For the text-containing cell, return its midpoint in (X, Y) coordinate format. 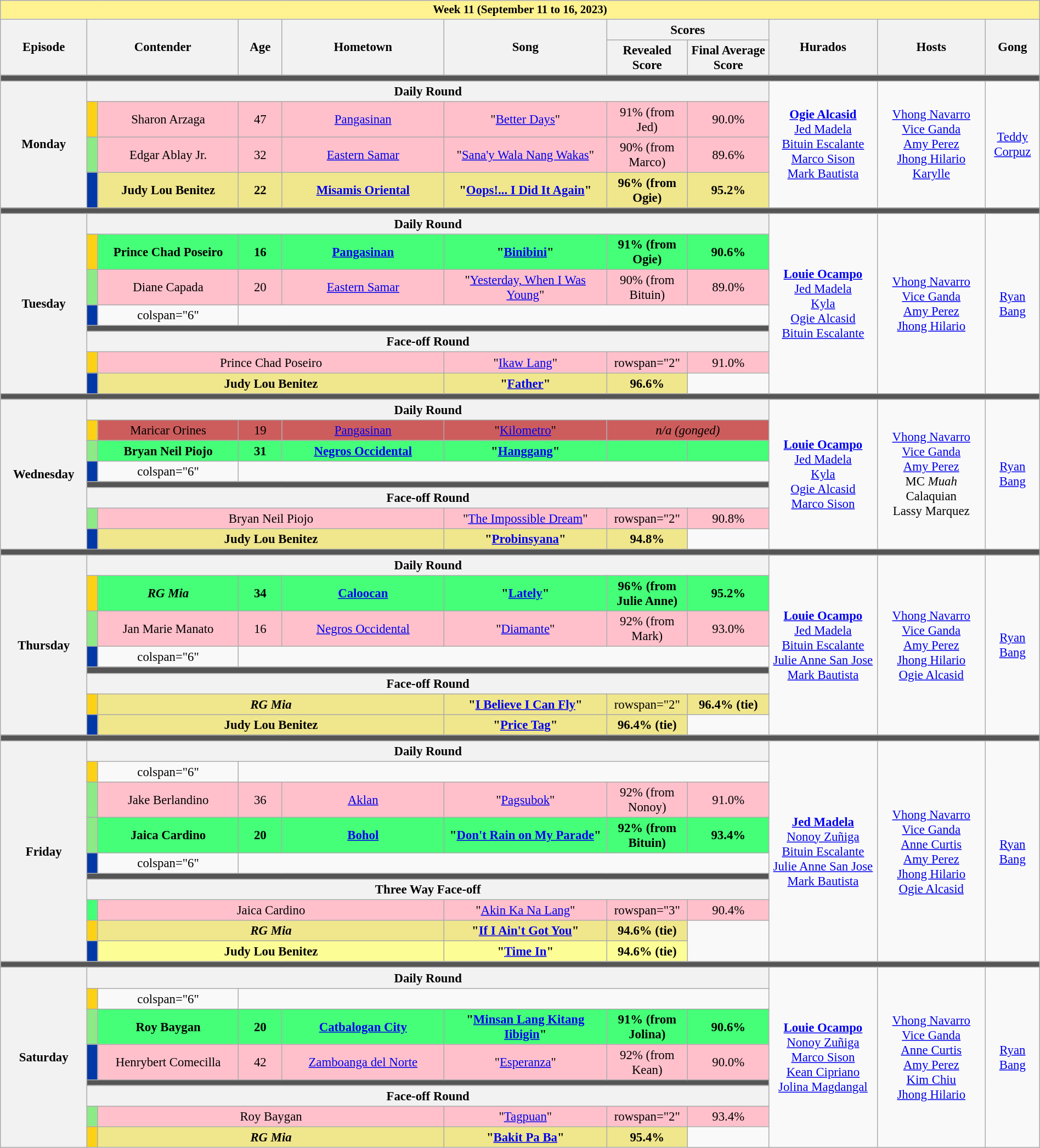
Song (525, 47)
95.4% (647, 1137)
"Don't Rain on My Parade" (525, 835)
42 (260, 1062)
Episode (44, 47)
19 (260, 431)
"Ikaw Lang" (525, 363)
Sharon Arzaga (168, 120)
"Pagsubok" (525, 800)
Henrybert Comecilla (168, 1062)
"Yesterday, When I Was Young" (525, 287)
34 (260, 593)
Louie OcampoNonoy ZuñigaMarco SisonKean CiprianoJolina Magdangal (823, 1057)
31 (260, 451)
Vhong NavarroVice GandaAmy PerezMC Muah CalaquianLassy Marquez (931, 474)
92% (from Bituin) (647, 835)
Friday (44, 851)
22 (260, 190)
Maricar Orines (168, 431)
Diane Capada (168, 287)
91% (from Ogie) (647, 252)
92% (from Kean) (647, 1062)
rowspan="3" (647, 911)
Week 11 (September 11 to 16, 2023) (520, 10)
Jan Marie Manato (168, 629)
Saturday (44, 1057)
Louie OcampoJed MadelaKylaOgie AlcasidMarco Sison (823, 474)
"Hanggang" (525, 451)
"Tagpuan" (525, 1117)
Contender (163, 47)
"Time In" (525, 952)
96% (from Ogie) (647, 190)
Jake Berlandino (168, 800)
Caloocan (363, 593)
Revealed Score (647, 57)
Vhong NavarroVice GandaAnne CurtisAmy PerezJhong HilarioOgie Alcasid (931, 851)
"Binibini" (525, 252)
"Probinsyana" (525, 539)
Edgar Ablay Jr. (168, 155)
Louie OcampoJed MadelaBituin EscalanteJulie Anne San JoseMark Bautista (823, 645)
Monday (44, 145)
90.8% (728, 518)
Wednesday (44, 474)
91% (from Jolina) (647, 1027)
"Lately" (525, 593)
91% (from Jed) (647, 120)
Scores (688, 30)
"Sana'y Wala Nang Wakas" (525, 155)
Gong (1013, 47)
96% (from Julie Anne) (647, 593)
90% (from Marco) (647, 155)
92% (from Nonoy) (647, 800)
90.4% (728, 911)
Three Way Face-off (428, 890)
"Father" (525, 383)
36 (260, 800)
Vhong NavarroVice GandaAnne CurtisAmy PerezKim ChiuJhong Hilario (931, 1057)
"Price Tag" (525, 725)
Hurados (823, 47)
Vhong NavarroVice GandaAmy PerezJhong Hilario (931, 304)
"Better Days" (525, 120)
92% (from Mark) (647, 629)
"Kilometro" (525, 431)
Bohol (363, 835)
Hosts (931, 47)
94.8% (647, 539)
"Diamante" (525, 629)
89.6% (728, 155)
Hometown (363, 47)
Vhong NavarroVice GandaAmy PerezJhong HilarioKarylle (931, 145)
Age (260, 47)
"Bakit Pa Ba" (525, 1137)
Catbalogan City (363, 1027)
Vhong NavarroVice GandaAmy PerezJhong HilarioOgie Alcasid (931, 645)
Louie OcampoJed MadelaKylaOgie AlcasidBituin Escalante (823, 304)
"If I Ain't Got You" (525, 931)
Misamis Oriental (363, 190)
Thursday (44, 645)
32 (260, 155)
Zamboanga del Norte (363, 1062)
n/a (gonged) (688, 431)
"Esperanza" (525, 1062)
93.0% (728, 629)
Tuesday (44, 304)
"I Believe I Can Fly" (525, 704)
"Oops!... I Did It Again" (525, 190)
Teddy Corpuz (1013, 145)
47 (260, 120)
Ogie AlcasidJed MadelaBituin EscalanteMarco SisonMark Bautista (823, 145)
"The Impossible Dream" (525, 518)
89.0% (728, 287)
Jed MadelaNonoy ZuñigaBituin EscalanteJulie Anne San JoseMark Bautista (823, 851)
Final Average Score (728, 57)
90% (from Bituin) (647, 287)
96.6% (647, 383)
"Akin Ka Na Lang" (525, 911)
"Minsan Lang Kitang Iibigin" (525, 1027)
Aklan (363, 800)
